For the text-containing cell, return its midpoint in (X, Y) coordinate format. 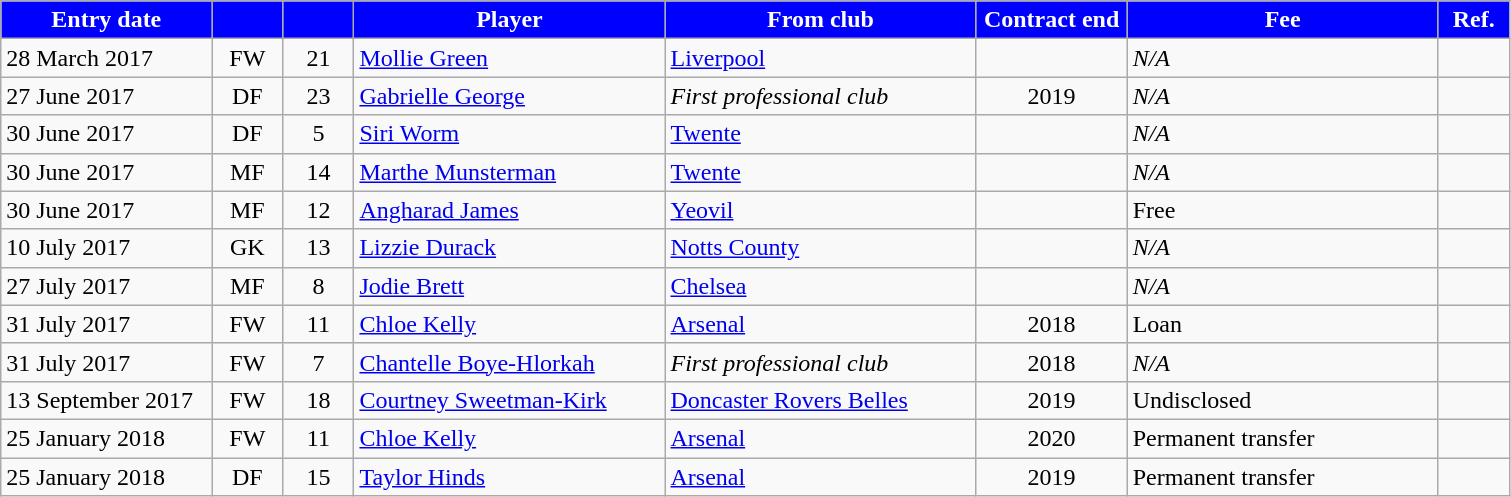
From club (820, 20)
18 (318, 400)
Entry date (106, 20)
Notts County (820, 248)
Angharad James (510, 210)
Contract end (1052, 20)
Player (510, 20)
7 (318, 362)
10 July 2017 (106, 248)
Loan (1282, 324)
8 (318, 286)
Undisclosed (1282, 400)
2020 (1052, 438)
Ref. (1474, 20)
Chelsea (820, 286)
Yeovil (820, 210)
GK (248, 248)
27 July 2017 (106, 286)
Chantelle Boye-Hlorkah (510, 362)
Gabrielle George (510, 96)
Doncaster Rovers Belles (820, 400)
Taylor Hinds (510, 477)
12 (318, 210)
28 March 2017 (106, 58)
Mollie Green (510, 58)
21 (318, 58)
23 (318, 96)
Jodie Brett (510, 286)
Free (1282, 210)
27 June 2017 (106, 96)
15 (318, 477)
Marthe Munsterman (510, 172)
Lizzie Durack (510, 248)
13 (318, 248)
14 (318, 172)
Siri Worm (510, 134)
5 (318, 134)
Courtney Sweetman-Kirk (510, 400)
13 September 2017 (106, 400)
Liverpool (820, 58)
Fee (1282, 20)
